Extract the (X, Y) coordinate from the center of the cell holding the provided text.  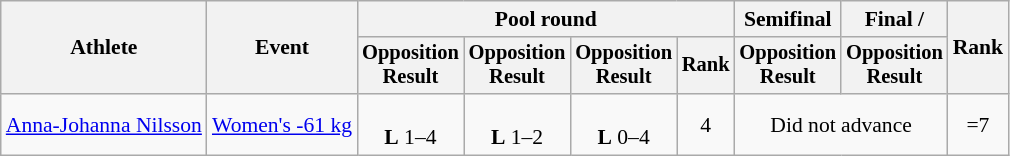
Pool round (546, 19)
Athlete (104, 48)
Final / (894, 19)
Anna-Johanna Nilsson (104, 124)
Event (282, 48)
L 0–4 (624, 124)
4 (706, 124)
L 1–2 (518, 124)
Semifinal (788, 19)
L 1–4 (410, 124)
Did not advance (840, 124)
=7 (978, 124)
Women's -61 kg (282, 124)
